Find where the given text appears and provide that cell's center as [X, Y] coordinate. 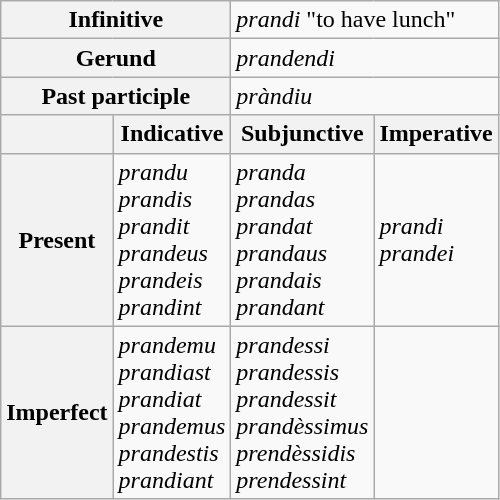
pranduprandispranditprandeusprandeisprandint [172, 240]
Present [57, 240]
Imperfect [57, 412]
prandaprandasprandatprandausprandaisprandant [302, 240]
Gerund [116, 58]
prandi "to have lunch" [364, 20]
Subjunctive [302, 134]
Indicative [172, 134]
prandessiprandessisprandessitprandèssimusprendèssidisprendessint [302, 412]
prandendi [364, 58]
prandiprandei [436, 240]
Infinitive [116, 20]
prandemuprandiastprandiatprandemusprandestisprandiant [172, 412]
pràndiu [364, 96]
Past participle [116, 96]
Imperative [436, 134]
